Provide the (x, y) coordinate of the cell's center where the given text is located.  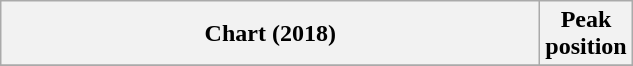
Chart (2018) (270, 34)
Peakposition (586, 34)
